Determine the (X, Y) coordinate at the center of the cell enclosing the given text.  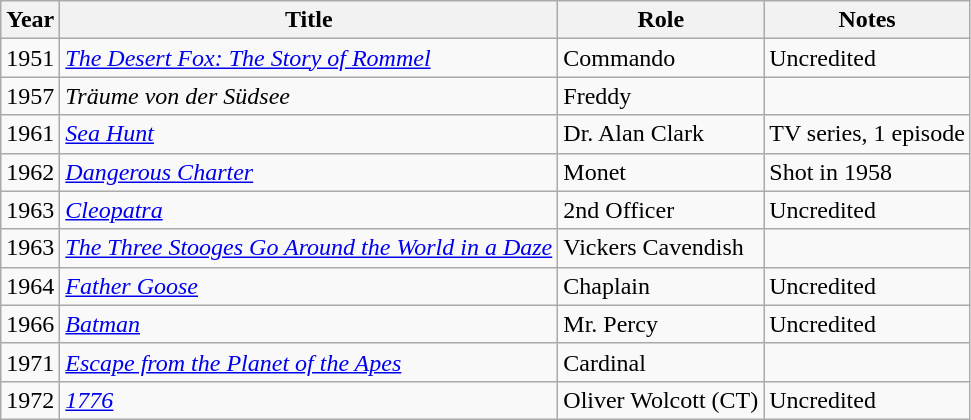
Commando (661, 58)
Dr. Alan Clark (661, 134)
The Desert Fox: The Story of Rommel (309, 58)
Dangerous Charter (309, 172)
Oliver Wolcott (CT) (661, 400)
1964 (30, 286)
Father Goose (309, 286)
Sea Hunt (309, 134)
1957 (30, 96)
Cleopatra (309, 210)
Notes (868, 20)
Mr. Percy (661, 324)
Freddy (661, 96)
Chaplain (661, 286)
Year (30, 20)
TV series, 1 episode (868, 134)
1951 (30, 58)
Monet (661, 172)
Batman (309, 324)
Escape from the Planet of the Apes (309, 362)
1962 (30, 172)
Shot in 1958 (868, 172)
Träume von der Südsee (309, 96)
1972 (30, 400)
1961 (30, 134)
Role (661, 20)
2nd Officer (661, 210)
Title (309, 20)
Vickers Cavendish (661, 248)
1971 (30, 362)
The Three Stooges Go Around the World in a Daze (309, 248)
1966 (30, 324)
Cardinal (661, 362)
1776 (309, 400)
